Find where the given text appears and provide that cell's center as [x, y] coordinate. 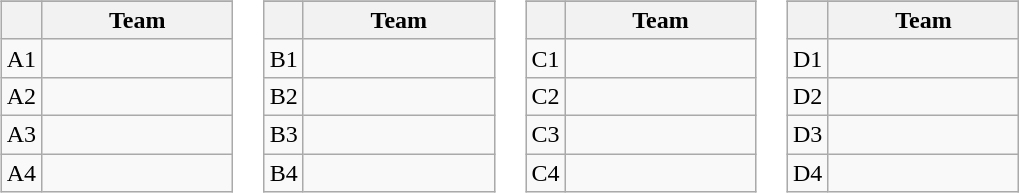
B1 [284, 58]
D3 [807, 134]
A1 [21, 58]
D1 [807, 58]
A4 [21, 173]
B4 [284, 173]
D4 [807, 173]
D2 [807, 96]
C4 [546, 173]
C3 [546, 134]
B2 [284, 96]
C2 [546, 96]
A2 [21, 96]
B3 [284, 134]
C1 [546, 58]
A3 [21, 134]
